Find where the given text appears and provide that cell's center as [x, y] coordinate. 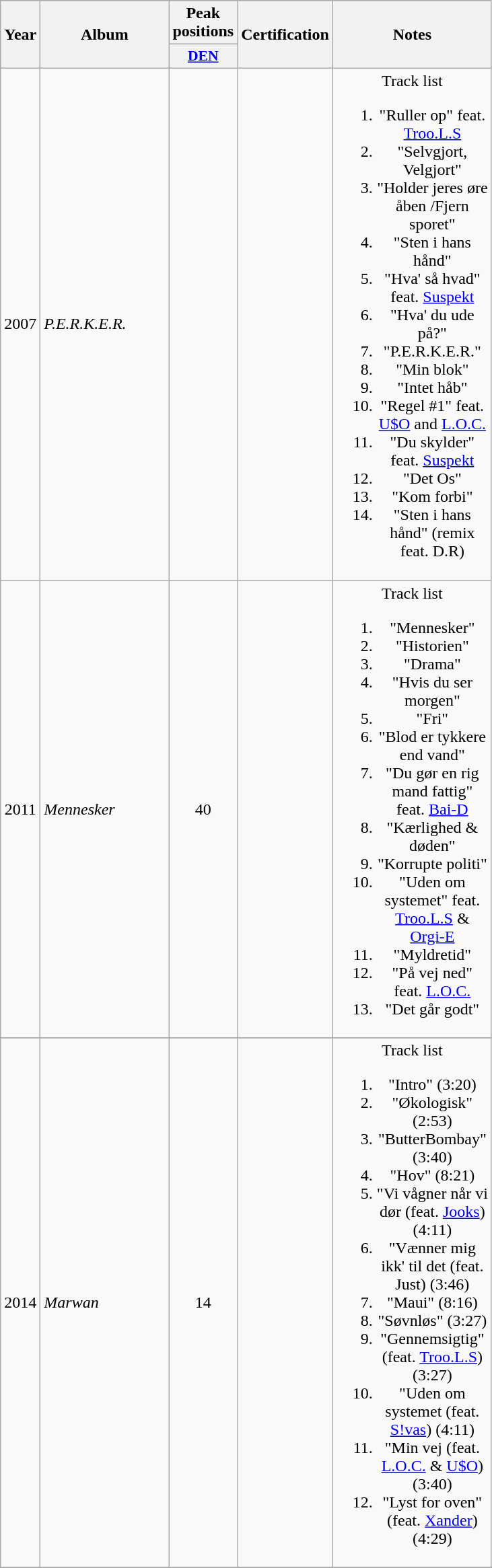
14 [203, 1303]
Marwan [105, 1303]
Year [20, 35]
Notes [412, 35]
2011 [20, 809]
Peak positions [203, 23]
2014 [20, 1303]
Certification [285, 35]
Mennesker [105, 809]
40 [203, 809]
P.E.R.K.E.R. [105, 324]
2007 [20, 324]
Album [105, 35]
DEN [203, 57]
